For the text-containing cell, return its midpoint in (x, y) coordinate format. 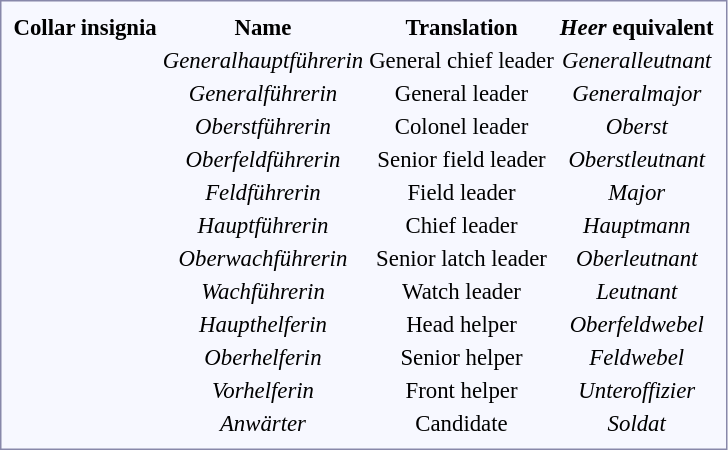
Generalführerin (262, 93)
Colonel leader (462, 126)
Watch leader (462, 291)
Anwärter (262, 423)
Major (636, 192)
Feldwebel (636, 357)
Wachführerin (262, 291)
Senior helper (462, 357)
Oberfeldwebel (636, 324)
General leader (462, 93)
Senior latch leader (462, 258)
Hauptführerin (262, 225)
Chief leader (462, 225)
Oberfeldführerin (262, 159)
Haupthelferin (262, 324)
Head helper (462, 324)
Front helper (462, 390)
Heer equivalent (636, 27)
Candidate (462, 423)
Field leader (462, 192)
Oberleutnant (636, 258)
Oberwachführerin (262, 258)
Unteroffizier (636, 390)
Hauptmann (636, 225)
General chief leader (462, 60)
Senior field leader (462, 159)
Generalmajor (636, 93)
Generalleutnant (636, 60)
Oberst (636, 126)
Oberstleutnant (636, 159)
Feldführerin (262, 192)
Generalhauptführerin (262, 60)
Translation (462, 27)
Name (262, 27)
Vorhelferin (262, 390)
Oberstführerin (262, 126)
Leutnant (636, 291)
Collar insignia (85, 27)
Oberhelferin (262, 357)
Soldat (636, 423)
